For the text-containing cell, return its midpoint in [x, y] coordinate format. 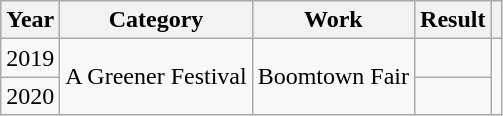
Work [333, 20]
Year [30, 20]
Category [156, 20]
2020 [30, 96]
A Greener Festival [156, 77]
2019 [30, 58]
Result [453, 20]
Boomtown Fair [333, 77]
